Extract the (X, Y) coordinate from the center of the cell holding the provided text.  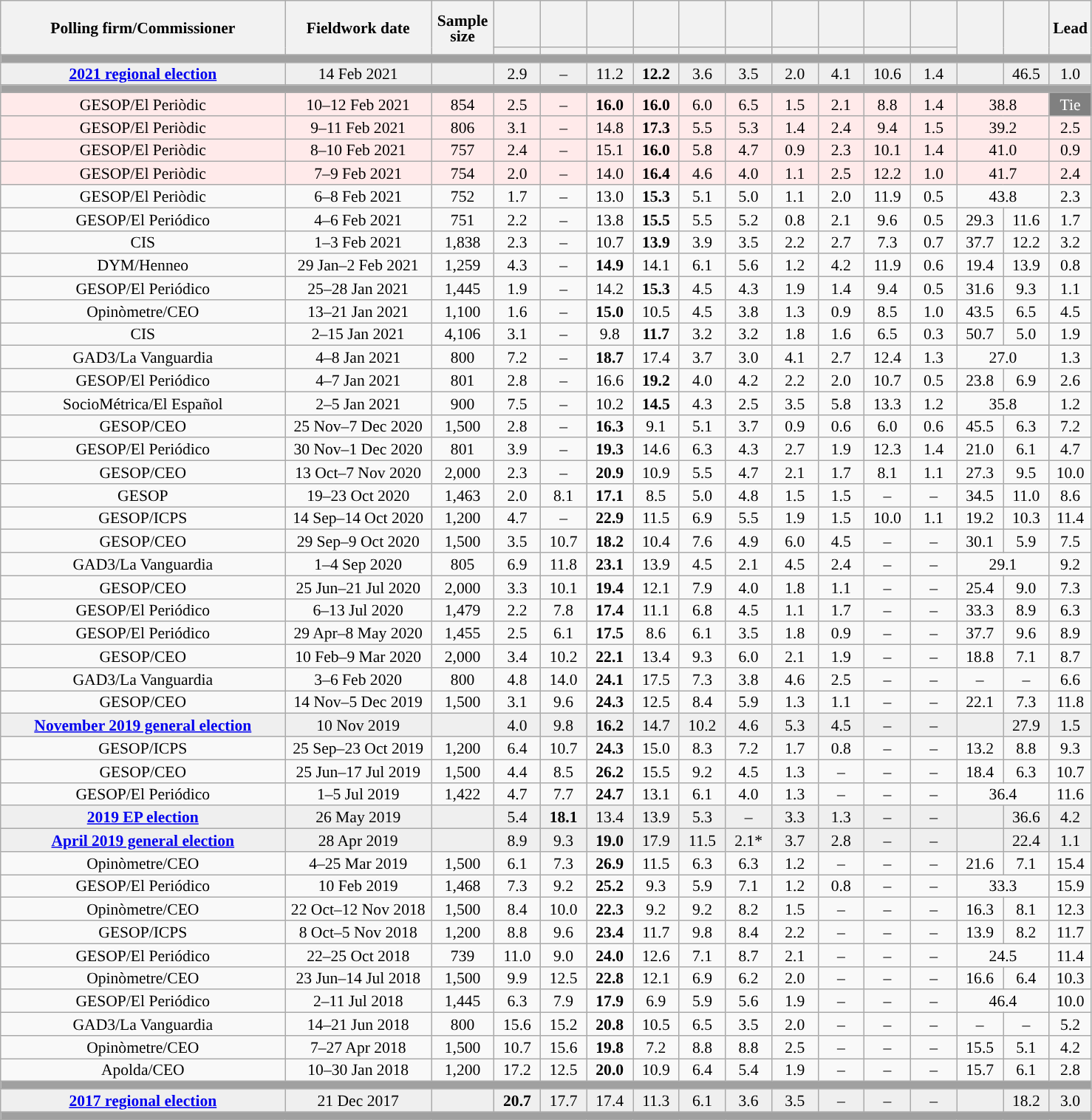
16.2 (610, 725)
25.4 (980, 587)
11.3 (656, 1101)
9.1 (656, 426)
1,838 (463, 242)
1–3 Feb 2021 (358, 242)
15.1 (610, 151)
39.2 (1003, 127)
14 Feb 2021 (358, 74)
2017 regional election (143, 1101)
46.4 (1003, 1002)
754 (463, 173)
13.2 (980, 748)
18.4 (980, 771)
24.1 (610, 680)
1,100 (463, 312)
15.4 (1070, 863)
29 Apr–8 May 2020 (358, 634)
Polling firm/Commissioner (143, 28)
18.1 (563, 817)
21 Dec 2017 (358, 1101)
27.9 (1027, 725)
30.1 (980, 541)
4–8 Jan 2021 (358, 358)
SocioMétrica/El Español (143, 403)
14–21 Jun 2018 (358, 1024)
27.0 (1003, 358)
23.4 (610, 932)
4–6 Feb 2021 (358, 219)
0.3 (934, 334)
43.5 (980, 312)
9.5 (1027, 473)
25–28 Jan 2021 (358, 288)
25 Sep–23 Oct 2019 (358, 748)
10 Feb 2019 (358, 887)
757 (463, 151)
10 Feb–9 Mar 2020 (358, 656)
13.0 (610, 197)
26.2 (610, 771)
Lead (1070, 28)
1,259 (463, 266)
7.6 (702, 541)
7–27 Apr 2018 (358, 1048)
25 Jun–21 Jul 2020 (358, 587)
13.3 (888, 403)
3.4 (517, 656)
13–21 Jan 2021 (358, 312)
DYM/Henneo (143, 266)
1,479 (463, 610)
16.4 (656, 173)
14.9 (610, 266)
15.2 (563, 1024)
4.4 (517, 771)
17.2 (517, 1070)
4.9 (749, 541)
23.1 (610, 564)
2.9 (517, 74)
43.8 (1003, 197)
4,106 (463, 334)
7.8 (563, 610)
14.8 (610, 127)
30 Nov–1 Dec 2020 (358, 449)
24.5 (1003, 955)
22 Oct–12 Nov 2018 (358, 909)
GESOP (143, 495)
36.4 (1003, 793)
4–25 Mar 2019 (358, 863)
28 Apr 2019 (358, 841)
April 2019 general election (143, 841)
29.1 (1003, 564)
751 (463, 219)
29 Jan–2 Feb 2021 (358, 266)
2021 regional election (143, 74)
20.8 (610, 1024)
19–23 Oct 2020 (358, 495)
12.4 (888, 358)
1,455 (463, 634)
854 (463, 105)
10.4 (656, 541)
Fieldwork date (358, 28)
26 May 2019 (358, 817)
2–15 Jan 2021 (358, 334)
752 (463, 197)
46.5 (1027, 74)
23.8 (980, 380)
29.3 (980, 219)
6.2 (749, 978)
41.0 (1003, 151)
14.2 (610, 288)
22.8 (610, 978)
Apolda/CEO (143, 1070)
34.5 (980, 495)
13.8 (610, 219)
10.6 (888, 74)
19.0 (610, 841)
0.7 (934, 242)
15.9 (1070, 887)
10–12 Feb 2021 (358, 105)
4–7 Jan 2021 (358, 380)
1,463 (463, 495)
23 Jun–14 Jul 2018 (358, 978)
2–5 Jan 2021 (358, 403)
27.3 (980, 473)
Sample size (463, 28)
41.7 (1003, 173)
29 Sep–9 Oct 2020 (358, 541)
45.5 (980, 426)
9.9 (517, 978)
19.3 (610, 449)
13 Oct–7 Nov 2020 (358, 473)
36.6 (1027, 817)
25.2 (610, 887)
14 Nov–5 Dec 2019 (358, 702)
15.7 (980, 1070)
2.1* (749, 841)
14.5 (656, 403)
38.8 (1003, 105)
10–30 Jan 2018 (358, 1070)
20.7 (517, 1101)
35.8 (1003, 403)
17.1 (610, 495)
6.6 (1070, 680)
6–13 Jul 2020 (358, 610)
11.2 (610, 74)
6–8 Feb 2021 (358, 197)
8.3 (702, 748)
22.4 (1027, 841)
Tie (1070, 105)
31.6 (980, 288)
14.7 (656, 725)
13.1 (656, 793)
2–11 Jul 2018 (358, 1002)
10 Nov 2019 (358, 725)
14.6 (656, 449)
7.7 (563, 793)
805 (463, 564)
20.0 (610, 1070)
6.8 (702, 610)
14 Sep–14 Oct 2020 (358, 519)
22.3 (610, 909)
1,468 (463, 887)
21.0 (980, 449)
1,422 (463, 793)
17.3 (656, 127)
25 Nov–7 Dec 2020 (358, 426)
20.9 (610, 473)
2019 EP election (143, 817)
21.6 (980, 863)
11.1 (656, 610)
24.7 (610, 793)
24.0 (610, 955)
3–6 Feb 2020 (358, 680)
26.9 (610, 863)
18.7 (610, 358)
22–25 Oct 2018 (358, 955)
18.8 (980, 656)
1–5 Jul 2019 (358, 793)
8–10 Feb 2021 (358, 151)
November 2019 general election (143, 725)
12.6 (656, 955)
900 (463, 403)
2.6 (1070, 380)
50.7 (980, 334)
1–4 Sep 2020 (358, 564)
9–11 Feb 2021 (358, 127)
806 (463, 127)
7–9 Feb 2021 (358, 173)
19.8 (610, 1048)
8 Oct–5 Nov 2018 (358, 932)
22.9 (610, 519)
17.7 (563, 1101)
14.1 (656, 266)
25 Jun–17 Jul 2019 (358, 771)
739 (463, 955)
